For the text-containing cell, return its midpoint in [X, Y] coordinate format. 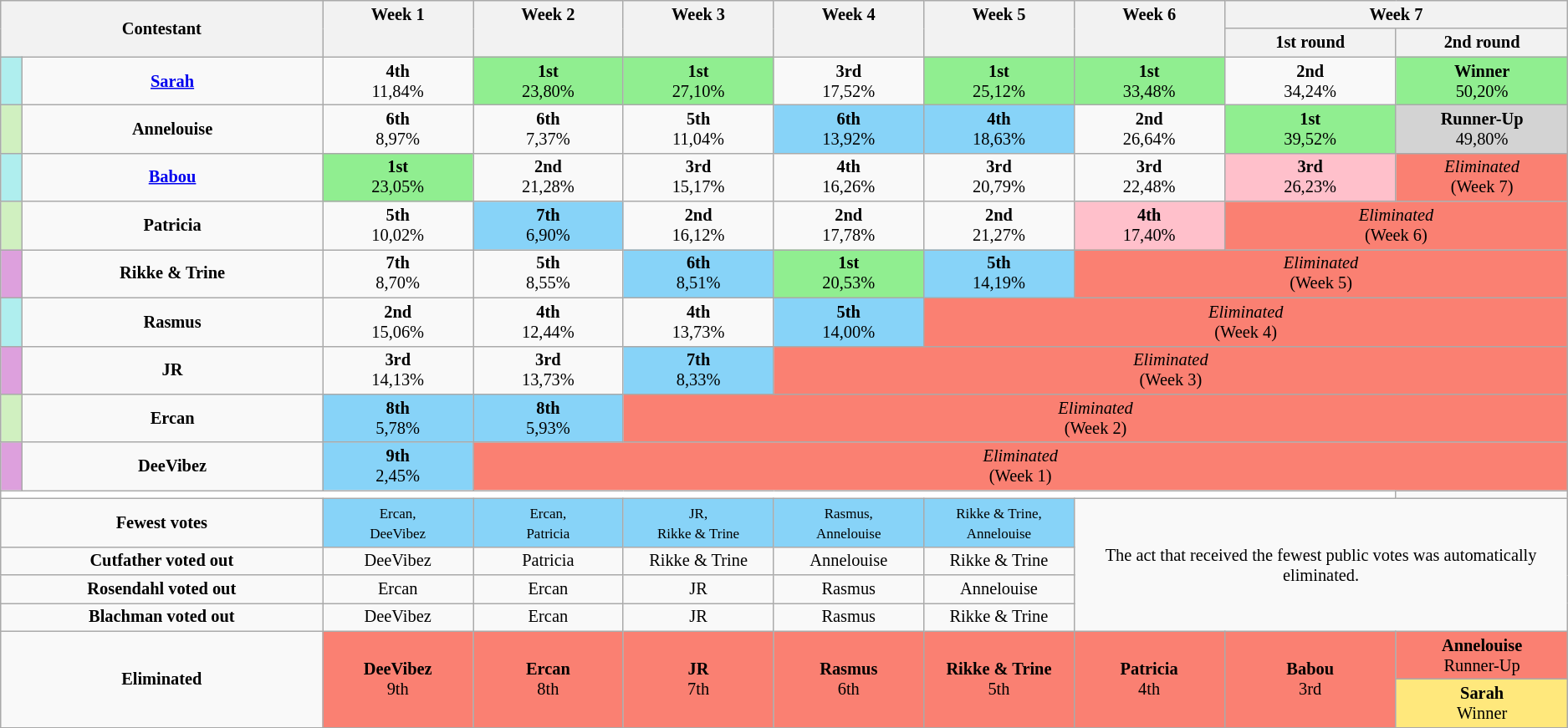
Week 4 [849, 28]
8th 5,78% [398, 418]
Week 3 [698, 28]
2nd 16,12% [698, 226]
JR7th [698, 679]
Week 6 [1149, 28]
4th 16,26% [849, 177]
Runner-Up 49,80% [1482, 129]
Rikke & Trine5th [999, 679]
Eliminated(Week 6) [1397, 226]
2nd 21,27% [999, 226]
Ercan8th [549, 679]
1st 27,10% [698, 81]
3rd 22,48% [1149, 177]
2nd round [1482, 43]
4th 17,40% [1149, 226]
Week 1 [398, 28]
JR,Rikke & Trine [698, 522]
5th 14,19% [999, 273]
2nd 15,06% [398, 322]
9th 2,45% [398, 466]
Eliminated [162, 679]
Rosendahl voted out [162, 589]
Eliminated(Week 4) [1246, 322]
3rd 26,23% [1310, 177]
4th 13,73% [698, 322]
Babou3rd [1310, 679]
2nd 34,24% [1310, 81]
DeeVibez9th [398, 679]
Contestant [162, 28]
3rd 14,13% [398, 370]
Cutfather voted out [162, 561]
1st 39,52% [1310, 129]
Fewest votes [162, 522]
1st 25,12% [999, 81]
1st 23,05% [398, 177]
Patricia4th [1149, 679]
4th 12,44% [549, 322]
3rd 13,73% [549, 370]
Rikke & Trine,Annelouise [999, 522]
7th 8,33% [698, 370]
1st 23,80% [549, 81]
1st round [1310, 43]
5th 14,00% [849, 322]
Eliminated(Week 7) [1482, 177]
Ercan,Patricia [549, 522]
5th 10,02% [398, 226]
Eliminated(Week 5) [1321, 273]
Babou [172, 177]
Rasmus,Annelouise [849, 522]
3rd 17,52% [849, 81]
Eliminated(Week 2) [1096, 418]
6th 8,51% [698, 273]
1st 20,53% [849, 273]
3rd 20,79% [999, 177]
Week 5 [999, 28]
Eliminated(Week 1) [1020, 466]
6th 13,92% [849, 129]
5th 11,04% [698, 129]
The act that received the fewest public votes was automatically eliminated. [1321, 565]
6th 8,97% [398, 129]
8th 5,93% [549, 418]
Week 7 [1397, 14]
Rasmus6th [849, 679]
4th 11,84% [398, 81]
7th 8,70% [398, 273]
Week 2 [549, 28]
6th 7,37% [549, 129]
SarahWinner [1482, 703]
7th 6,90% [549, 226]
AnnelouiseRunner-Up [1482, 655]
2nd 26,64% [1149, 129]
Winner 50,20% [1482, 81]
5th 8,55% [549, 273]
4th 18,63% [999, 129]
Ercan,DeeVibez [398, 522]
2nd 21,28% [549, 177]
Eliminated(Week 3) [1171, 370]
Sarah [172, 81]
Blachman voted out [162, 617]
1st 33,48% [1149, 81]
3rd 15,17% [698, 177]
2nd 17,78% [849, 226]
